Return the (X, Y) coordinate for the center point of the cell that contains the specified text.  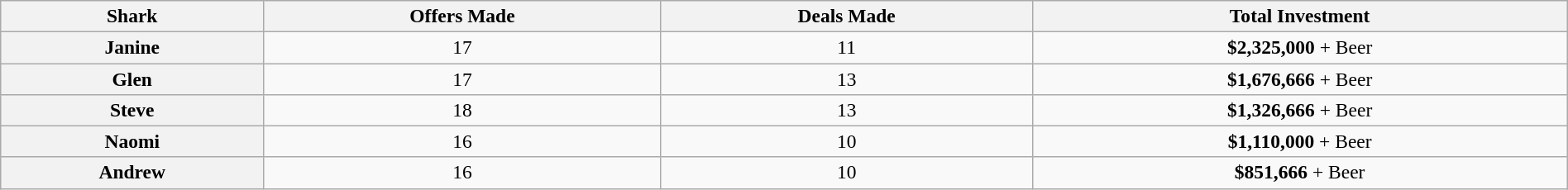
$1,326,666 + Beer (1300, 110)
Deals Made (847, 16)
Naomi (132, 141)
Andrew (132, 173)
Total Investment (1300, 16)
Janine (132, 47)
Offers Made (463, 16)
11 (847, 47)
Glen (132, 78)
Shark (132, 16)
$851,666 + Beer (1300, 173)
$1,110,000 + Beer (1300, 141)
$2,325,000 + Beer (1300, 47)
18 (463, 110)
$1,676,666 + Beer (1300, 78)
Steve (132, 110)
